Locate the cell with the specified text and output its (x, y) center coordinate. 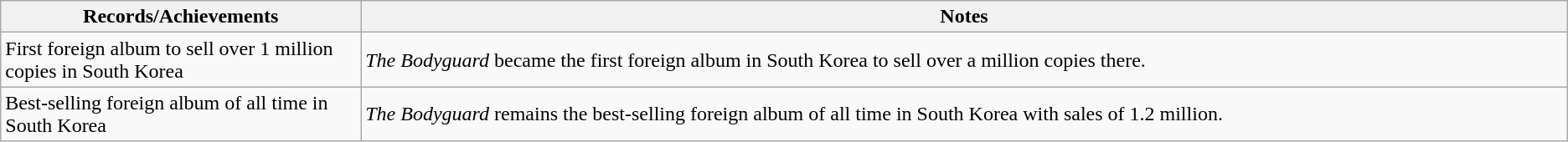
Records/Achievements (181, 17)
The Bodyguard became the first foreign album in South Korea to sell over a million copies there. (965, 60)
First foreign album to sell over 1 million copies in South Korea (181, 60)
Notes (965, 17)
The Bodyguard remains the best-selling foreign album of all time in South Korea with sales of 1.2 million. (965, 114)
Best-selling foreign album of all time in South Korea (181, 114)
